Determine the (X, Y) coordinate at the center of the cell enclosing the given text.  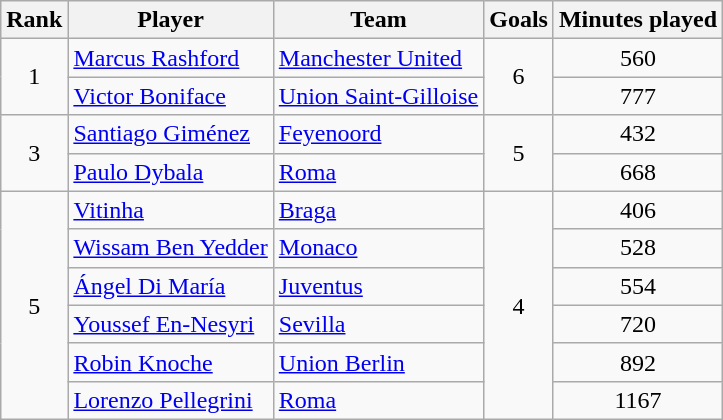
Youssef En-Nesyri (170, 324)
Paulo Dybala (170, 172)
560 (638, 58)
892 (638, 362)
Minutes played (638, 20)
Player (170, 20)
Juventus (378, 286)
1167 (638, 400)
720 (638, 324)
777 (638, 96)
Manchester United (378, 58)
Vitinha (170, 210)
Marcus Rashford (170, 58)
6 (519, 77)
Robin Knoche (170, 362)
Team (378, 20)
406 (638, 210)
4 (519, 305)
668 (638, 172)
3 (34, 153)
Union Saint-Gilloise (378, 96)
Santiago Giménez (170, 134)
Sevilla (378, 324)
Monaco (378, 248)
Union Berlin (378, 362)
Rank (34, 20)
554 (638, 286)
Goals (519, 20)
Braga (378, 210)
Victor Boniface (170, 96)
1 (34, 77)
432 (638, 134)
528 (638, 248)
Lorenzo Pellegrini (170, 400)
Ángel Di María (170, 286)
Feyenoord (378, 134)
Wissam Ben Yedder (170, 248)
